Return (x, y) of the center of cell containing provided text 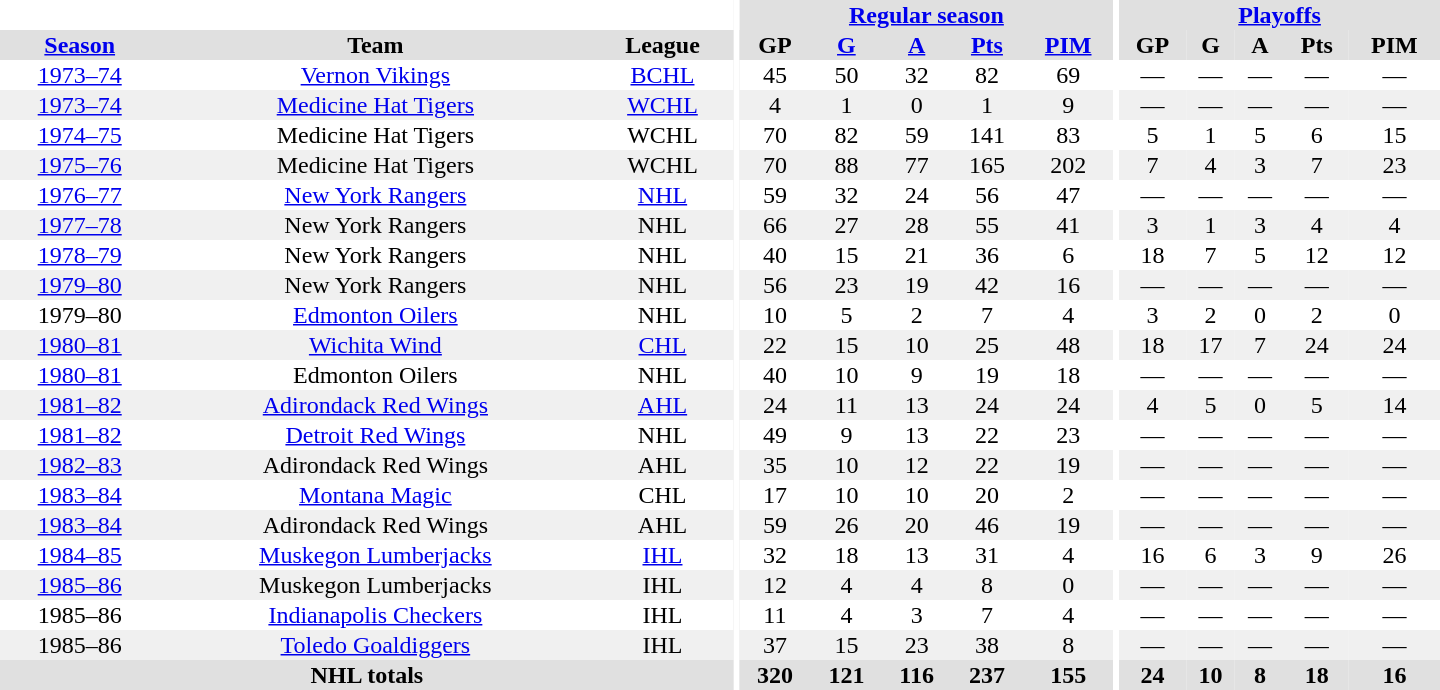
237 (986, 675)
66 (774, 225)
47 (1068, 195)
1975–76 (80, 165)
141 (986, 135)
202 (1068, 165)
69 (1068, 75)
41 (1068, 225)
1977–78 (80, 225)
28 (916, 225)
League (662, 45)
83 (1068, 135)
Vernon Vikings (375, 75)
31 (986, 555)
165 (986, 165)
42 (986, 285)
1984–85 (80, 555)
88 (846, 165)
35 (774, 465)
1974–75 (80, 135)
1976–77 (80, 195)
Regular season (926, 15)
38 (986, 645)
37 (774, 645)
116 (916, 675)
49 (774, 435)
Toledo Goaldiggers (375, 645)
14 (1394, 405)
Season (80, 45)
45 (774, 75)
155 (1068, 675)
Indianapolis Checkers (375, 615)
25 (986, 345)
Wichita Wind (375, 345)
320 (774, 675)
1982–83 (80, 465)
BCHL (662, 75)
27 (846, 225)
1978–79 (80, 255)
21 (916, 255)
55 (986, 225)
NHL totals (367, 675)
Montana Magic (375, 495)
Team (375, 45)
48 (1068, 345)
50 (846, 75)
121 (846, 675)
Detroit Red Wings (375, 435)
36 (986, 255)
Playoffs (1280, 15)
46 (986, 525)
77 (916, 165)
